Detect which cell encompasses the target text, then output its [x, y] center coordinate. 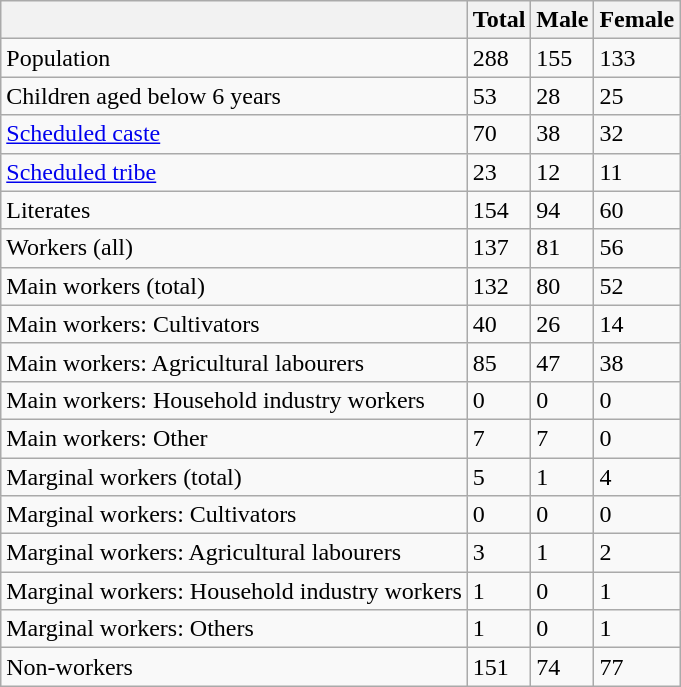
94 [562, 210]
81 [562, 248]
2 [637, 553]
40 [499, 324]
Male [562, 20]
Marginal workers: Others [234, 629]
12 [562, 172]
25 [637, 96]
74 [562, 667]
288 [499, 58]
Children aged below 6 years [234, 96]
5 [499, 477]
85 [499, 362]
Scheduled tribe [234, 172]
3 [499, 553]
4 [637, 477]
28 [562, 96]
Marginal workers: Cultivators [234, 515]
Population [234, 58]
Total [499, 20]
Scheduled caste [234, 134]
26 [562, 324]
Main workers: Cultivators [234, 324]
133 [637, 58]
Main workers: Agricultural labourers [234, 362]
151 [499, 667]
53 [499, 96]
Workers (all) [234, 248]
Main workers: Other [234, 438]
47 [562, 362]
77 [637, 667]
80 [562, 286]
137 [499, 248]
Main workers (total) [234, 286]
14 [637, 324]
Female [637, 20]
60 [637, 210]
Main workers: Household industry workers [234, 400]
70 [499, 134]
56 [637, 248]
23 [499, 172]
155 [562, 58]
154 [499, 210]
11 [637, 172]
52 [637, 286]
Marginal workers: Agricultural labourers [234, 553]
Marginal workers (total) [234, 477]
Marginal workers: Household industry workers [234, 591]
32 [637, 134]
Literates [234, 210]
Non-workers [234, 667]
132 [499, 286]
